Pinpoint the cell where the given text exists, returning its [X, Y] midpoint coordinate. 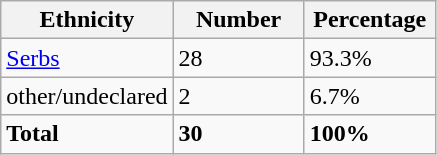
other/undeclared [87, 96]
93.3% [370, 58]
28 [238, 58]
100% [370, 134]
Total [87, 134]
30 [238, 134]
2 [238, 96]
Ethnicity [87, 20]
Percentage [370, 20]
Number [238, 20]
Serbs [87, 58]
6.7% [370, 96]
